Provide the (X, Y) coordinate of the cell's center where the given text is located.  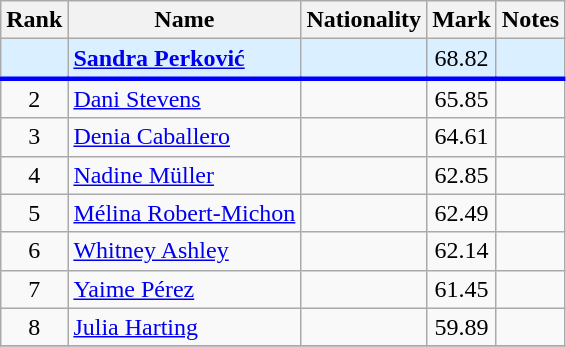
Julia Harting (184, 327)
Denia Caballero (184, 137)
Mark (462, 20)
5 (34, 213)
62.49 (462, 213)
8 (34, 327)
Name (184, 20)
62.85 (462, 175)
62.14 (462, 251)
64.61 (462, 137)
Whitney Ashley (184, 251)
65.85 (462, 98)
4 (34, 175)
Mélina Robert-Michon (184, 213)
3 (34, 137)
Yaime Pérez (184, 289)
7 (34, 289)
Notes (530, 20)
Nadine Müller (184, 175)
Nationality (364, 20)
Sandra Perković (184, 59)
61.45 (462, 289)
6 (34, 251)
59.89 (462, 327)
2 (34, 98)
68.82 (462, 59)
Dani Stevens (184, 98)
Rank (34, 20)
